Return the [x, y] coordinate for the center point of the cell that contains the specified text.  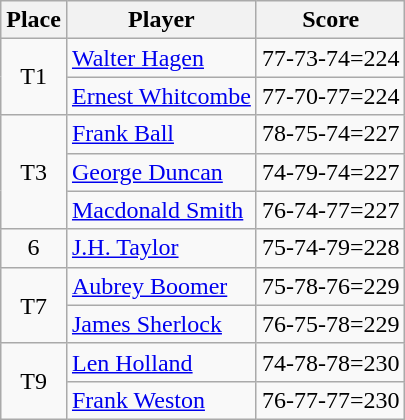
Walter Hagen [161, 58]
T7 [34, 305]
T9 [34, 381]
74-79-74=227 [330, 172]
Frank Ball [161, 134]
Score [330, 20]
6 [34, 248]
76-74-77=227 [330, 210]
T1 [34, 77]
Len Holland [161, 362]
76-75-78=229 [330, 324]
77-70-77=224 [330, 96]
J.H. Taylor [161, 248]
James Sherlock [161, 324]
Aubrey Boomer [161, 286]
75-78-76=229 [330, 286]
Frank Weston [161, 400]
Player [161, 20]
Macdonald Smith [161, 210]
Ernest Whitcombe [161, 96]
76-77-77=230 [330, 400]
75-74-79=228 [330, 248]
T3 [34, 172]
George Duncan [161, 172]
78-75-74=227 [330, 134]
Place [34, 20]
74-78-78=230 [330, 362]
77-73-74=224 [330, 58]
